Provide the (X, Y) coordinate of the cell's center where the given text is located.  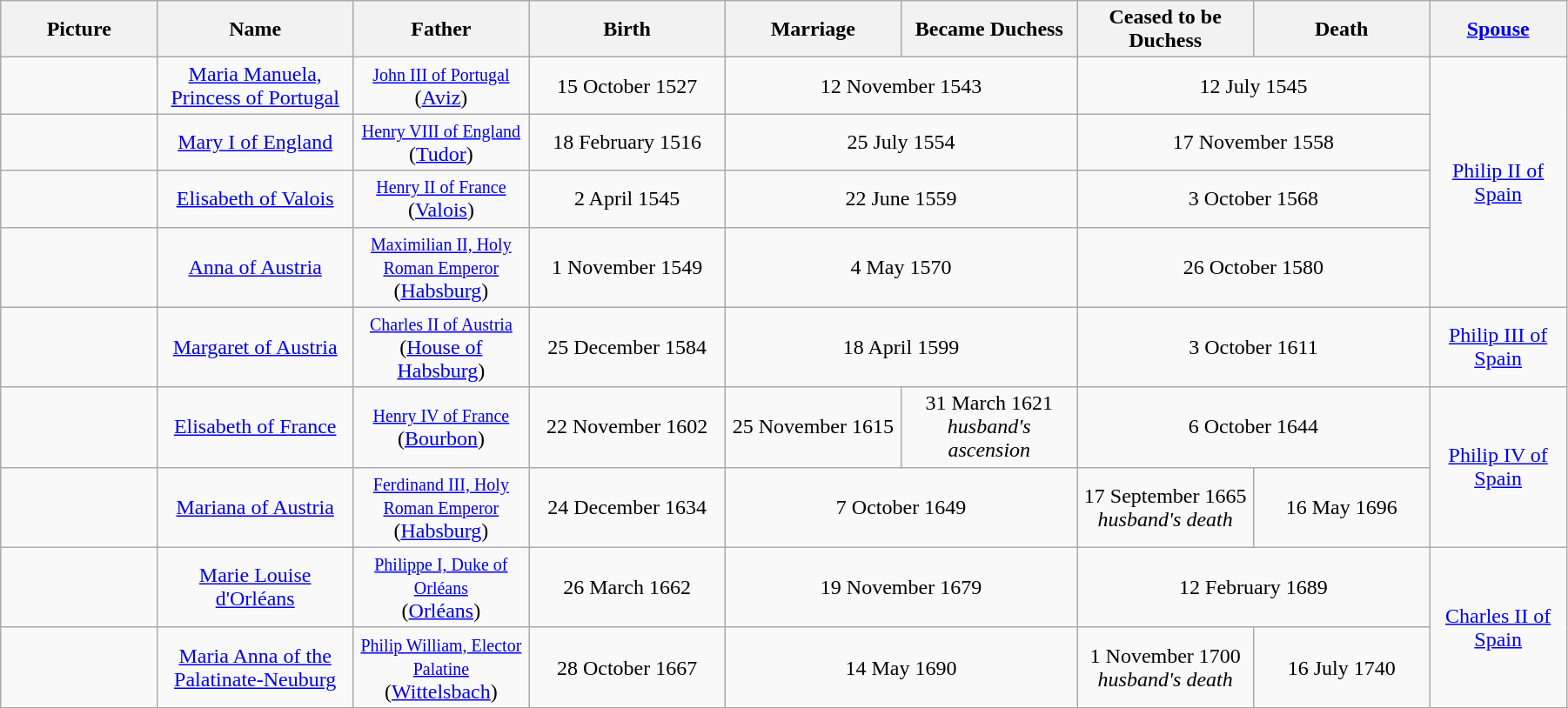
6 October 1644 (1253, 427)
Philip II of Spain (1498, 183)
Birth (627, 30)
17 September 1665husband's death (1165, 507)
25 July 1554 (901, 143)
Maximilian II, Holy Roman Emperor(Habsburg) (441, 267)
Henry IV of France(Bourbon) (441, 427)
17 November 1558 (1253, 143)
3 October 1611 (1253, 347)
26 March 1662 (627, 587)
Name (256, 30)
18 February 1516 (627, 143)
12 July 1545 (1253, 85)
Marriage (813, 30)
12 February 1689 (1253, 587)
Death (1341, 30)
Henry II of France(Valois) (441, 198)
Picture (79, 30)
26 October 1580 (1253, 267)
18 April 1599 (901, 347)
24 December 1634 (627, 507)
Ferdinand III, Holy Roman Emperor(Habsburg) (441, 507)
Margaret of Austria (256, 347)
Henry VIII of England(Tudor) (441, 143)
Spouse (1498, 30)
Maria Anna of the Palatinate-Neuburg (256, 667)
Philip William, Elector Palatine(Wittelsbach) (441, 667)
3 October 1568 (1253, 198)
Father (441, 30)
7 October 1649 (901, 507)
16 July 1740 (1341, 667)
2 April 1545 (627, 198)
25 November 1615 (813, 427)
Marie Louise d'Orléans (256, 587)
14 May 1690 (901, 667)
Mary I of England (256, 143)
22 November 1602 (627, 427)
22 June 1559 (901, 198)
Became Duchess (989, 30)
19 November 1679 (901, 587)
4 May 1570 (901, 267)
28 October 1667 (627, 667)
15 October 1527 (627, 85)
Elisabeth of Valois (256, 198)
Elisabeth of France (256, 427)
Charles II of Austria(House of Habsburg) (441, 347)
Philip III of Spain (1498, 347)
1 November 1549 (627, 267)
12 November 1543 (901, 85)
31 March 1621husband's ascension (989, 427)
Ceased to be Duchess (1165, 30)
Philip IV of Spain (1498, 467)
Charles II of Spain (1498, 627)
Philippe I, Duke of Orléans(Orléans) (441, 587)
Mariana of Austria (256, 507)
John III of Portugal(Aviz) (441, 85)
Anna of Austria (256, 267)
16 May 1696 (1341, 507)
1 November 1700husband's death (1165, 667)
Maria Manuela, Princess of Portugal (256, 85)
25 December 1584 (627, 347)
